Find where the given text appears and provide that cell's center as (x, y) coordinate. 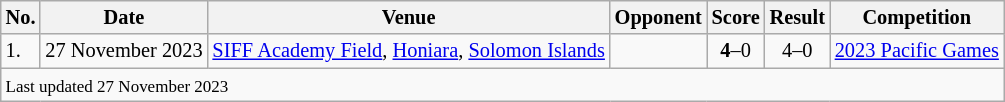
Competition (917, 17)
Opponent (658, 17)
1. (21, 51)
Result (798, 17)
Last updated 27 November 2023 (502, 85)
Venue (409, 17)
Score (736, 17)
2023 Pacific Games (917, 51)
27 November 2023 (124, 51)
Date (124, 17)
No. (21, 17)
SIFF Academy Field, Honiara, Solomon Islands (409, 51)
